Find where the given text appears and provide that cell's center as [X, Y] coordinate. 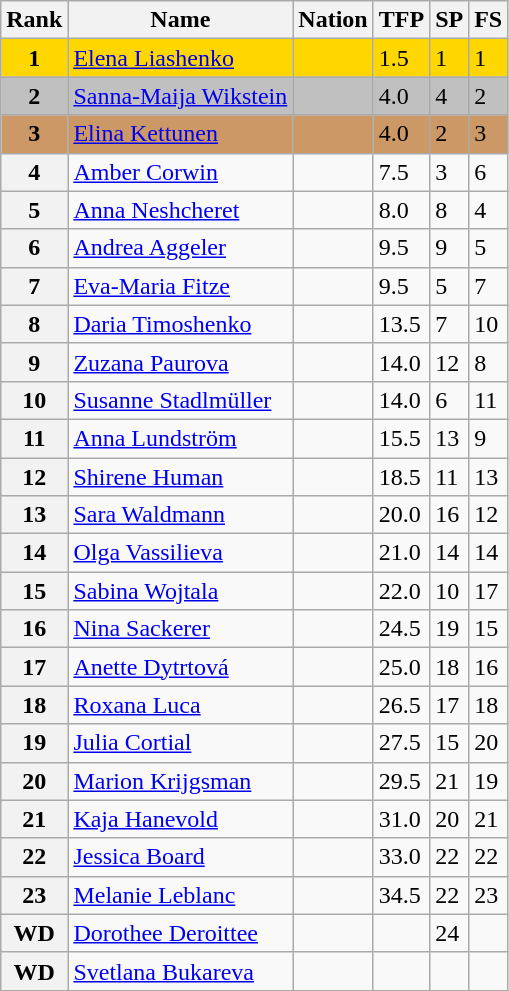
FS [488, 20]
Nation [333, 20]
25.0 [401, 667]
31.0 [401, 819]
Anette Dytrtová [180, 667]
Marion Krijgsman [180, 781]
24.5 [401, 629]
Name [180, 20]
Elena Liashenko [180, 58]
24 [450, 933]
Svetlana Bukareva [180, 971]
Shirene Human [180, 477]
Amber Corwin [180, 172]
Rank [34, 20]
26.5 [401, 705]
18.5 [401, 477]
Kaja Hanevold [180, 819]
21.0 [401, 553]
SP [450, 20]
8.0 [401, 210]
29.5 [401, 781]
15.5 [401, 438]
TFP [401, 20]
1.5 [401, 58]
27.5 [401, 743]
Olga Vassilieva [180, 553]
Sabina Wojtala [180, 591]
Zuzana Paurova [180, 362]
33.0 [401, 857]
Dorothee Deroittee [180, 933]
Anna Neshcheret [180, 210]
Melanie Leblanc [180, 895]
Sanna-Maija Wikstein [180, 96]
20.0 [401, 515]
Anna Lundström [180, 438]
22.0 [401, 591]
Andrea Aggeler [180, 248]
Nina Sackerer [180, 629]
Daria Timoshenko [180, 324]
Eva-Maria Fitze [180, 286]
13.5 [401, 324]
Sara Waldmann [180, 515]
Elina Kettunen [180, 134]
Roxana Luca [180, 705]
7.5 [401, 172]
Julia Cortial [180, 743]
34.5 [401, 895]
Jessica Board [180, 857]
Susanne Stadlmüller [180, 400]
